Capture the cell that displays the provided text and extract its [X, Y] central coordinate. 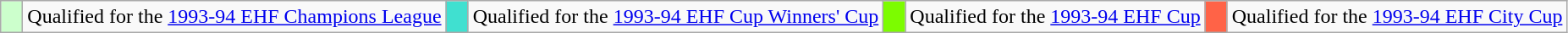
Qualified for the 1993-94 EHF Cup Winners' Cup [675, 17]
Qualified for the 1993-94 EHF City Cup [1397, 17]
Qualified for the 1993-94 EHF Cup [1055, 17]
Qualified for the 1993-94 EHF Champions League [234, 17]
